Capture the cell that displays the provided text and extract its (X, Y) central coordinate. 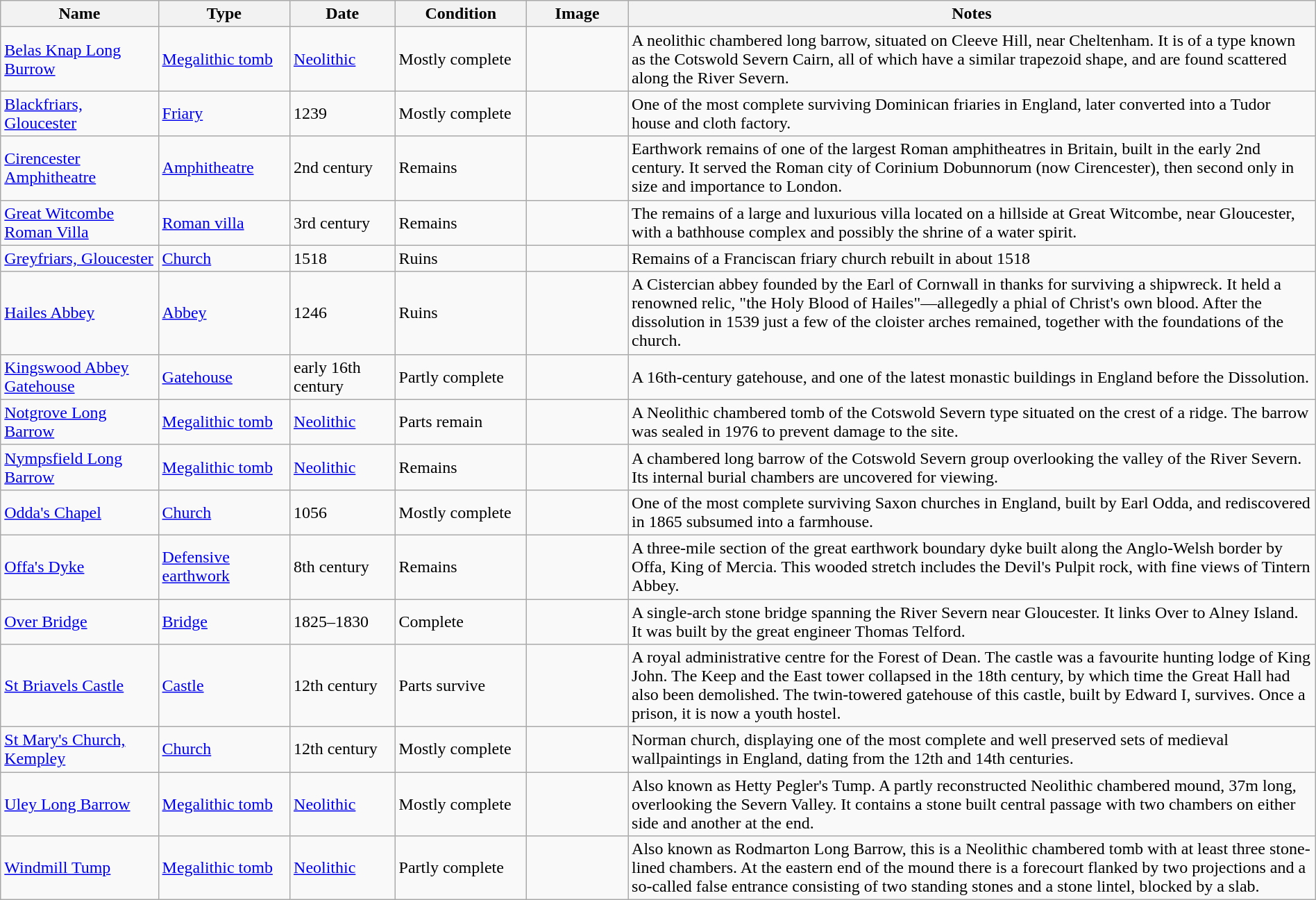
1056 (343, 512)
Friary (223, 114)
One of the most complete surviving Dominican friaries in England, later converted into a Tudor house and cloth factory. (972, 114)
Amphitheatre (223, 168)
1239 (343, 114)
A Neolithic chambered tomb of the Cotswold Severn type situated on the crest of a ridge. The barrow was sealed in 1976 to prevent damage to the site. (972, 422)
Uley Long Barrow (79, 804)
Castle (223, 686)
Windmill Tump (79, 868)
Greyfriars, Gloucester (79, 258)
Remains of a Franciscan friary church rebuilt in about 1518 (972, 258)
Kingswood Abbey Gatehouse (79, 376)
Condition (461, 14)
Hailes Abbey (79, 312)
Great Witcombe Roman Villa (79, 222)
One of the most complete surviving Saxon churches in England, built by Earl Odda, and rediscovered in 1865 subsumed into a farmhouse. (972, 512)
Over Bridge (79, 621)
1246 (343, 312)
Name (79, 14)
Abbey (223, 312)
Parts survive (461, 686)
Cirencester Amphitheatre (79, 168)
Roman villa (223, 222)
Date (343, 14)
2nd century (343, 168)
Nympsfield Long Barrow (79, 467)
1518 (343, 258)
Gatehouse (223, 376)
early 16th century (343, 376)
Notes (972, 14)
1825–1830 (343, 621)
Defensive earthwork (223, 567)
8th century (343, 567)
Image (577, 14)
Complete (461, 621)
A 16th-century gatehouse, and one of the latest monastic buildings in England before the Dissolution. (972, 376)
St Mary's Church, Kempley (79, 750)
3rd century (343, 222)
Parts remain (461, 422)
St Briavels Castle (79, 686)
Odda's Chapel (79, 512)
Belas Knap Long Burrow (79, 59)
Type (223, 14)
Notgrove Long Barrow (79, 422)
Offa's Dyke (79, 567)
Bridge (223, 621)
Blackfriars, Gloucester (79, 114)
